Pinpoint the cell where the given text exists, returning its [X, Y] midpoint coordinate. 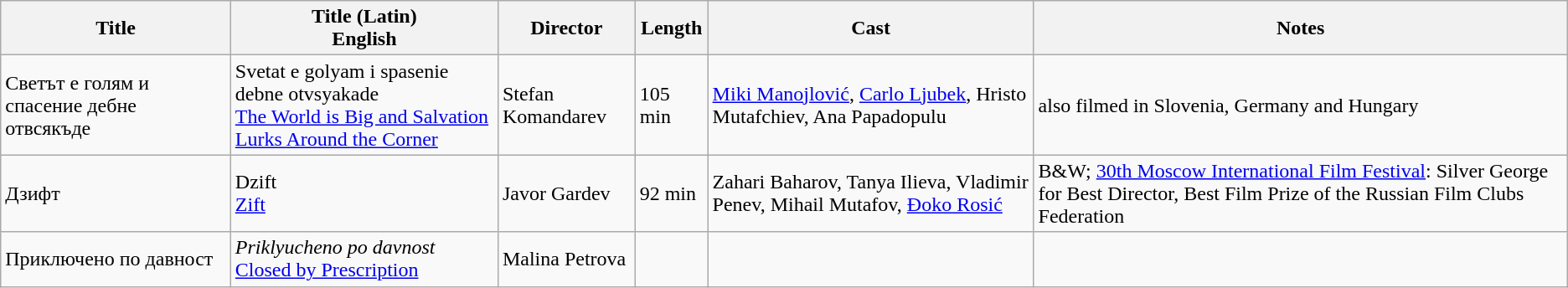
Svetat e golyam i spasenie debne otvsyakadeThe World is Big and Salvation Lurks Around the Corner [364, 105]
Title [116, 28]
Zahari Baharov, Tanya Ilieva, Vladimir Penev, Mihail Mutafov, Đoko Rosić [871, 193]
Cast [871, 28]
also filmed in Slovenia, Germany and Hungary [1300, 105]
Notes [1300, 28]
Malina Petrova [566, 260]
B&W; 30th Moscow International Film Festival: Silver George for Best Director, Best Film Prize of the Russian Film Clubs Federation [1300, 193]
Title (Latin)English [364, 28]
Светът е голям и спасение дебне отвсякъде [116, 105]
Director [566, 28]
92 min [672, 193]
Javor Gardev [566, 193]
Miki Manojlović, Carlo Ljubek, Hristo Mutafchiev, Ana Papadopulu [871, 105]
Stefan Komandarev [566, 105]
Priklyucheno po davnostClosed by Prescription [364, 260]
DziftZift [364, 193]
Дзифт [116, 193]
Приключено по давност [116, 260]
Length [672, 28]
105 min [672, 105]
